Locate the cell with the specified text and output its (X, Y) center coordinate. 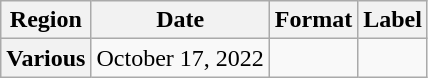
October 17, 2022 (180, 58)
Date (180, 20)
Region (46, 20)
Format (313, 20)
Various (46, 58)
Label (393, 20)
